Find where the given text appears and provide that cell's center as (X, Y) coordinate. 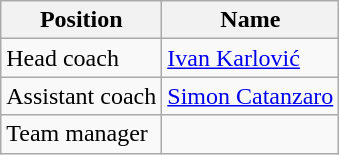
Ivan Karlović (250, 58)
Assistant coach (82, 96)
Simon Catanzaro (250, 96)
Team manager (82, 134)
Head coach (82, 58)
Position (82, 20)
Name (250, 20)
